From the cell containing the given text, extract its center point as (X, Y) coordinate. 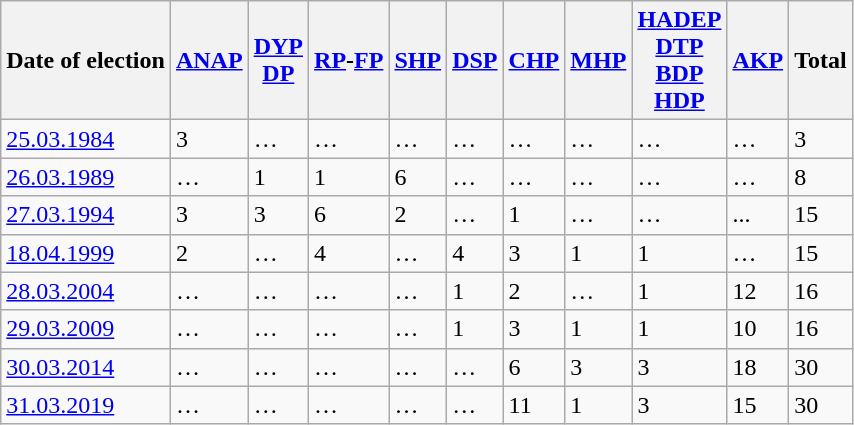
Date of election (86, 60)
SHP (418, 60)
ANAP (209, 60)
26.03.1989 (86, 177)
27.03.1994 (86, 215)
8 (821, 177)
DYPDP (278, 60)
11 (534, 405)
29.03.2009 (86, 329)
RP-FP (349, 60)
18 (758, 367)
CHP (534, 60)
HADEPDTPBDPHDP (680, 60)
28.03.2004 (86, 291)
25.03.1984 (86, 139)
12 (758, 291)
31.03.2019 (86, 405)
Total (821, 60)
10 (758, 329)
18.04.1999 (86, 253)
... (758, 215)
30.03.2014 (86, 367)
DSP (475, 60)
MHP (598, 60)
AKP (758, 60)
